From the cell containing the given text, extract its center point as [x, y] coordinate. 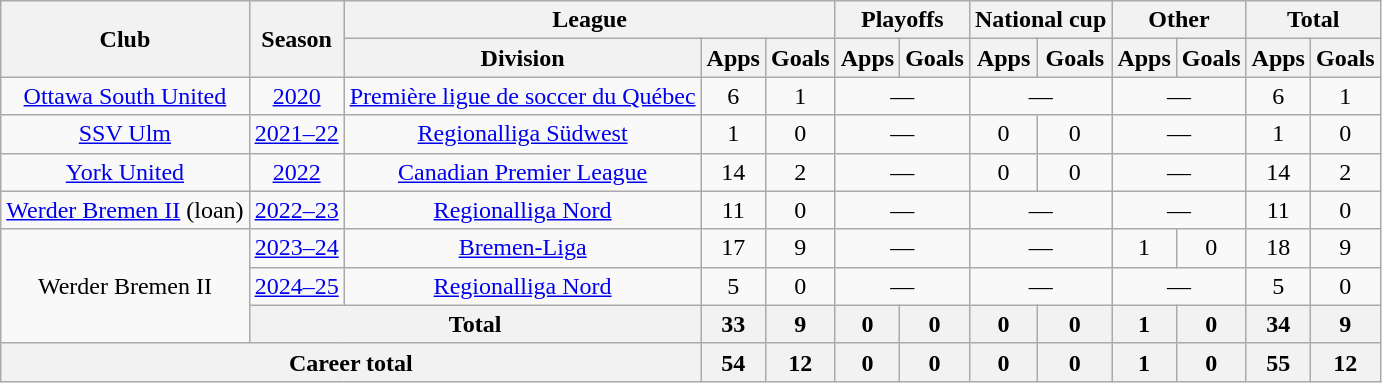
SSV Ulm [125, 134]
National cup [1040, 20]
2021–22 [296, 134]
2023–24 [296, 248]
33 [733, 324]
League [590, 20]
Club [125, 39]
2022–23 [296, 210]
17 [733, 248]
Werder Bremen II [125, 286]
54 [733, 362]
Bremen-Liga [522, 248]
Division [522, 58]
2020 [296, 96]
Première ligue de soccer du Québec [522, 96]
Canadian Premier League [522, 172]
Werder Bremen II (loan) [125, 210]
Ottawa South United [125, 96]
Other [1179, 20]
Season [296, 39]
18 [1278, 248]
York United [125, 172]
Regionalliga Südwest [522, 134]
2024–25 [296, 286]
55 [1278, 362]
2022 [296, 172]
34 [1278, 324]
Playoffs [902, 20]
Career total [351, 362]
